Provide the (X, Y) coordinate of the cell's center where the given text is located.  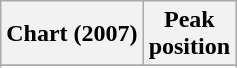
Chart (2007) (72, 34)
Peakposition (189, 34)
